Detect which cell encompasses the target text, then output its (X, Y) center coordinate. 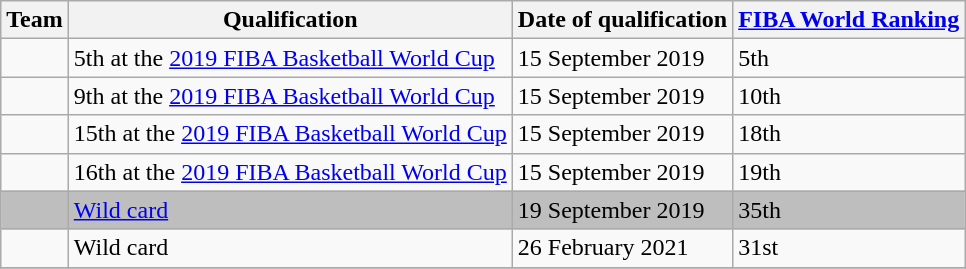
Team (35, 20)
19th (849, 172)
9th at the 2019 FIBA Basketball World Cup (290, 96)
10th (849, 96)
16th at the 2019 FIBA Basketball World Cup (290, 172)
18th (849, 134)
15th at the 2019 FIBA Basketball World Cup (290, 134)
Date of qualification (622, 20)
FIBA World Ranking (849, 20)
31st (849, 248)
35th (849, 210)
Qualification (290, 20)
26 February 2021 (622, 248)
5th (849, 58)
5th at the 2019 FIBA Basketball World Cup (290, 58)
19 September 2019 (622, 210)
